Find where the given text appears and provide that cell's center as [X, Y] coordinate. 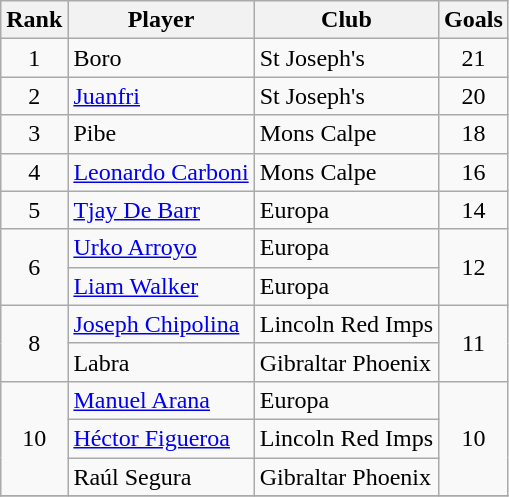
12 [474, 267]
3 [34, 134]
Labra [161, 362]
Boro [161, 58]
16 [474, 172]
Rank [34, 20]
Juanfri [161, 96]
Joseph Chipolina [161, 324]
Pibe [161, 134]
Club [346, 20]
Leonardo Carboni [161, 172]
5 [34, 210]
Raúl Segura [161, 477]
1 [34, 58]
Liam Walker [161, 286]
18 [474, 134]
Tjay De Barr [161, 210]
21 [474, 58]
6 [34, 267]
Manuel Arana [161, 400]
11 [474, 343]
8 [34, 343]
2 [34, 96]
Héctor Figueroa [161, 438]
14 [474, 210]
Goals [474, 20]
Urko Arroyo [161, 248]
20 [474, 96]
4 [34, 172]
Player [161, 20]
